Output the (x, y) coordinate of the center of the cell containing the given text.  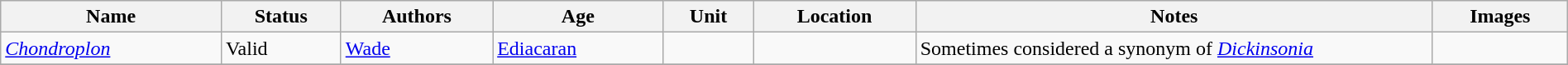
Ediacaran (578, 48)
Unit (708, 17)
Authors (417, 17)
Sometimes considered a synonym of Dickinsonia (1174, 48)
Wade (417, 48)
Location (834, 17)
Notes (1174, 17)
Chondroplon (111, 48)
Status (281, 17)
Images (1500, 17)
Age (578, 17)
Name (111, 17)
Valid (281, 48)
